Scan for the cell matching the given text and deliver its (x, y) coordinate at center. 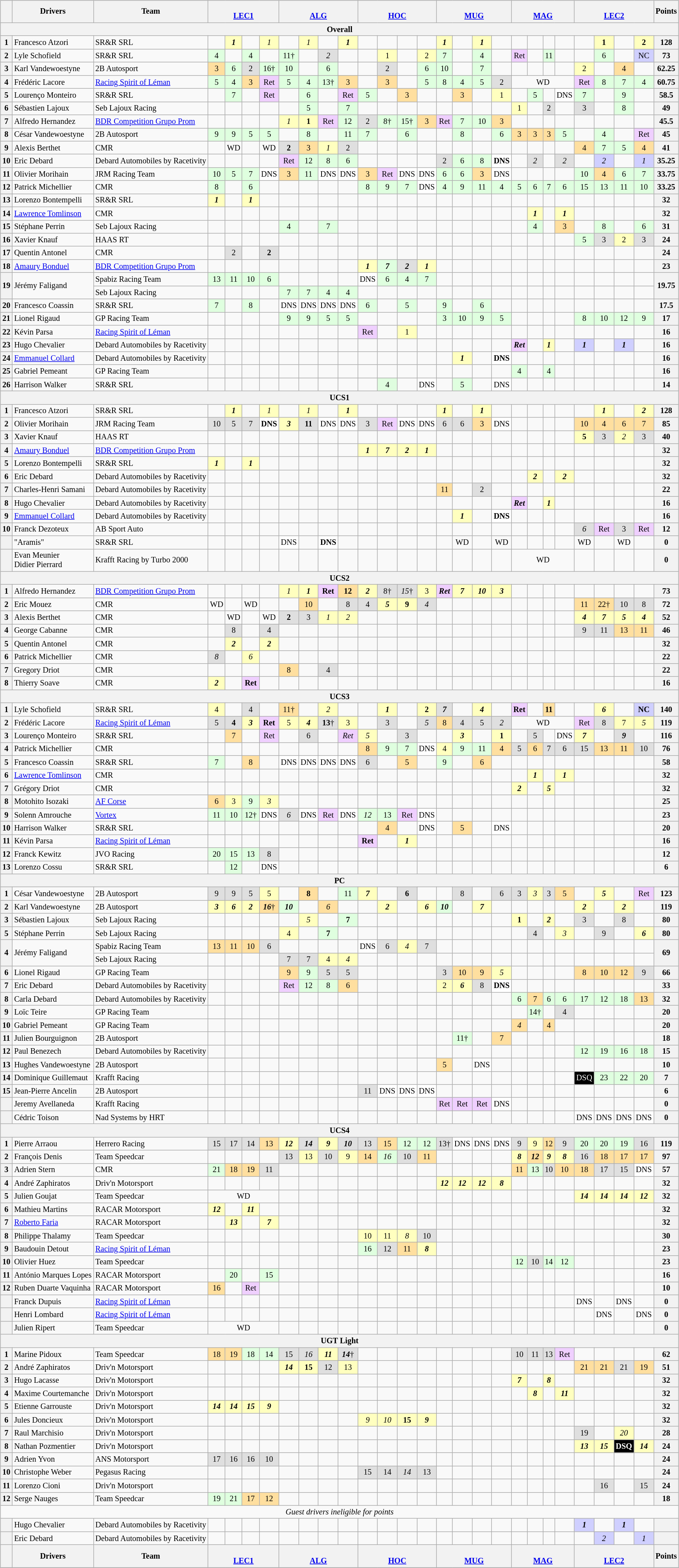
Evan Meunier Didier Pierrard (53, 560)
Charles-Henri Samani (53, 490)
Hughes Vandewoestyne (53, 1065)
66 (666, 973)
Jean-Pierre Ancelin (53, 1091)
Overall (339, 29)
Carla Debard (53, 999)
UCS3 (339, 696)
Pierre Arraou (53, 1144)
46 (666, 631)
Mathieu Martins (53, 1210)
60.75 (666, 82)
41 (666, 148)
49 (666, 108)
Ruben Duarte Vaquinha (53, 1289)
Julien Ripert (53, 1328)
Paul Benezech (53, 1052)
19.75 (666, 286)
97 (666, 1157)
Cédric Toison (53, 1117)
Julien Bourguignon (53, 1038)
François Denis (53, 1157)
UCS4 (339, 1131)
76 (666, 749)
"Aramis" (53, 542)
31 (666, 227)
Guest drivers ineligible for points (339, 1512)
33.25 (666, 187)
33 (666, 986)
Grégory Driot (53, 789)
40 (666, 437)
ANS Motorsport (151, 1459)
António Marques Lopes (53, 1275)
Pegasus Racing (151, 1473)
Thierry Soave (53, 683)
69 (666, 953)
45 (666, 135)
Gregory Driot (53, 670)
Baudouin Detout (53, 1249)
Adrien Yvon (53, 1459)
17.5 (666, 306)
Krafft Racing by Turbo 2000 (151, 560)
Eric Mouez (53, 605)
Christophe Weber (53, 1473)
Roberto Faria (53, 1223)
Lorenzo Cioni (53, 1486)
57 (666, 1170)
PC (339, 881)
Herrero Racing (151, 1144)
Hugo Lacasse (53, 1380)
Franck Dupuis (53, 1301)
22† (604, 605)
58 (666, 762)
Henri Lombard (53, 1315)
Marine Pidoux (53, 1354)
Philippe Thalamy (53, 1236)
George Cabanne (53, 631)
Olivier Huez (53, 1262)
62 (666, 1354)
Raul Marchisio (53, 1433)
28 (666, 1433)
85 (666, 424)
58.5 (666, 95)
116 (666, 736)
Franck Dezoteux (53, 529)
72 (666, 605)
Franck Kewitz (53, 854)
51 (666, 1368)
Jules Doncieux (53, 1420)
Serge Nauges (53, 1499)
UCS1 (339, 398)
Nathan Pozmentier (53, 1446)
UGT Light (339, 1341)
52 (666, 618)
62.25 (666, 69)
45.5 (666, 122)
Adrien Stern (53, 1170)
AB Sport Auto (151, 529)
Dominique Guillemaut (53, 1078)
Maxime Courtemanche (53, 1394)
140 (666, 710)
Nad Systems by HRT (151, 1117)
UCS2 (339, 578)
12† (251, 815)
33.75 (666, 174)
Solenn Amrouche (53, 815)
Julien Goujat (53, 1196)
Jeremy Avellaneda (53, 1104)
123 (666, 894)
35.25 (666, 161)
JVO Racing (151, 854)
30 (666, 1236)
Motohito Isozaki (53, 802)
Vortex (151, 815)
Loïc Teire (53, 1012)
AF Corse (151, 802)
Etienne Garrouste (53, 1407)
26 (6, 385)
Lorenzo Cossu (53, 868)
